Detect which cell encompasses the target text, then output its (X, Y) center coordinate. 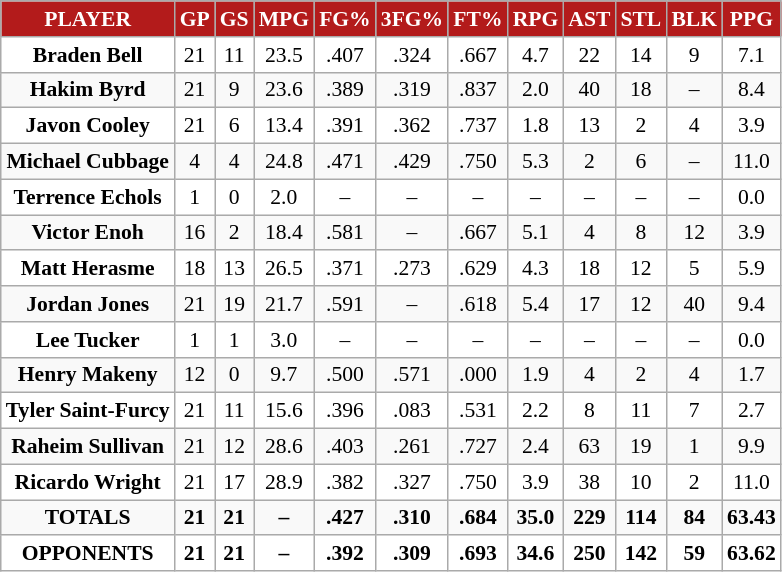
.581 (345, 233)
.273 (412, 269)
.500 (345, 375)
.837 (478, 90)
.362 (412, 126)
.403 (345, 447)
10 (640, 482)
4.3 (536, 269)
1.7 (752, 375)
.391 (345, 126)
.319 (412, 90)
28.9 (284, 482)
.371 (345, 269)
.727 (478, 447)
.471 (345, 162)
8.4 (752, 90)
Tyler Saint-Furcy (88, 411)
MPG (284, 19)
.396 (345, 411)
9.9 (752, 447)
PLAYER (88, 19)
.389 (345, 90)
5 (694, 269)
BLK (694, 19)
63 (589, 447)
4.7 (536, 55)
.427 (345, 518)
.571 (412, 375)
FG% (345, 19)
16 (195, 233)
Michael Cubbage (88, 162)
22 (589, 55)
21.7 (284, 304)
2.4 (536, 447)
250 (589, 554)
34.6 (536, 554)
.737 (478, 126)
Jordan Jones (88, 304)
RPG (536, 19)
.309 (412, 554)
63.62 (752, 554)
5.4 (536, 304)
59 (694, 554)
9.4 (752, 304)
.591 (345, 304)
OPPONENTS (88, 554)
15.6 (284, 411)
13.4 (284, 126)
.382 (345, 482)
.618 (478, 304)
Victor Enoh (88, 233)
9.7 (284, 375)
Raheim Sullivan (88, 447)
2.2 (536, 411)
Henry Makeny (88, 375)
.324 (412, 55)
24.8 (284, 162)
23.6 (284, 90)
18.4 (284, 233)
STL (640, 19)
.261 (412, 447)
1.8 (536, 126)
Hakim Byrd (88, 90)
.429 (412, 162)
AST (589, 19)
26.5 (284, 269)
3FG% (412, 19)
7.1 (752, 55)
GP (195, 19)
63.43 (752, 518)
5.3 (536, 162)
PPG (752, 19)
7 (694, 411)
38 (589, 482)
GS (234, 19)
Braden Bell (88, 55)
23.5 (284, 55)
5.1 (536, 233)
5.9 (752, 269)
84 (694, 518)
.392 (345, 554)
14 (640, 55)
28.6 (284, 447)
.531 (478, 411)
114 (640, 518)
.693 (478, 554)
Javon Cooley (88, 126)
.310 (412, 518)
Matt Herasme (88, 269)
Terrence Echols (88, 197)
.684 (478, 518)
1.9 (536, 375)
Ricardo Wright (88, 482)
.327 (412, 482)
.629 (478, 269)
3.0 (284, 340)
229 (589, 518)
FT% (478, 19)
TOTALS (88, 518)
.407 (345, 55)
.000 (478, 375)
142 (640, 554)
.083 (412, 411)
35.0 (536, 518)
Lee Tucker (88, 340)
2.7 (752, 411)
